Detect which cell encompasses the target text, then output its [X, Y] center coordinate. 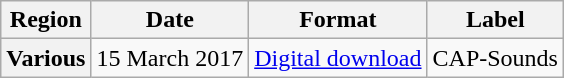
Label [495, 20]
Various [46, 58]
Date [170, 20]
Region [46, 20]
Format [338, 20]
Digital download [338, 58]
15 March 2017 [170, 58]
CAP-Sounds [495, 58]
